Provide the (x, y) coordinate of the cell's center where the given text is located.  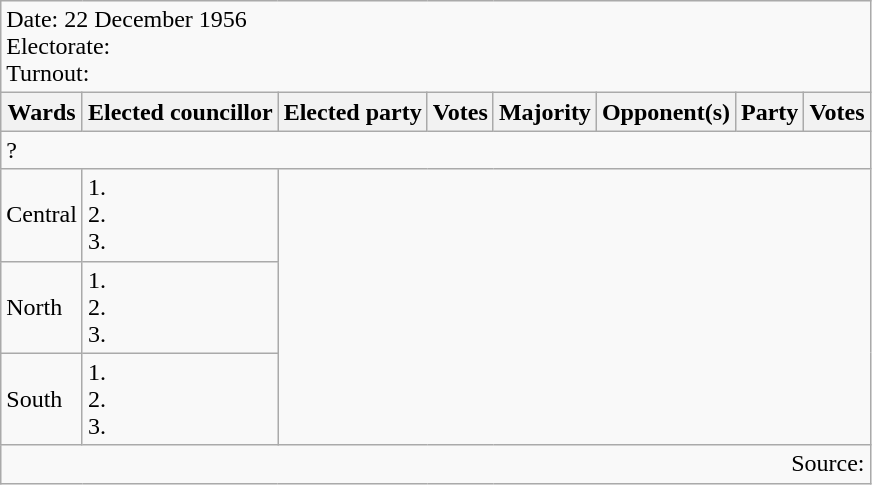
Central (42, 215)
Opponent(s) (666, 112)
Majority (544, 112)
Source: (436, 464)
North (42, 307)
Party (770, 112)
? (436, 150)
Elected party (352, 112)
Elected councillor (180, 112)
Date: 22 December 1956Electorate: Turnout: (436, 47)
Wards (42, 112)
South (42, 399)
